Return (x, y) of the center of cell containing provided text 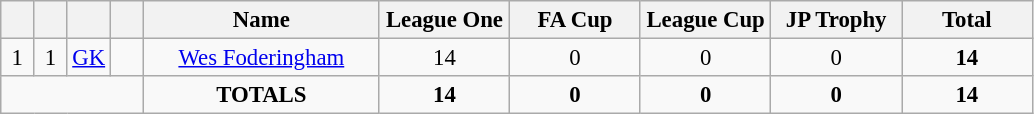
Name (262, 20)
League Cup (706, 20)
JP Trophy (836, 20)
Total (968, 20)
Wes Foderingham (262, 58)
GK (89, 58)
TOTALS (262, 95)
FA Cup (576, 20)
League One (444, 20)
